Locate the cell with the specified text and output its [X, Y] center coordinate. 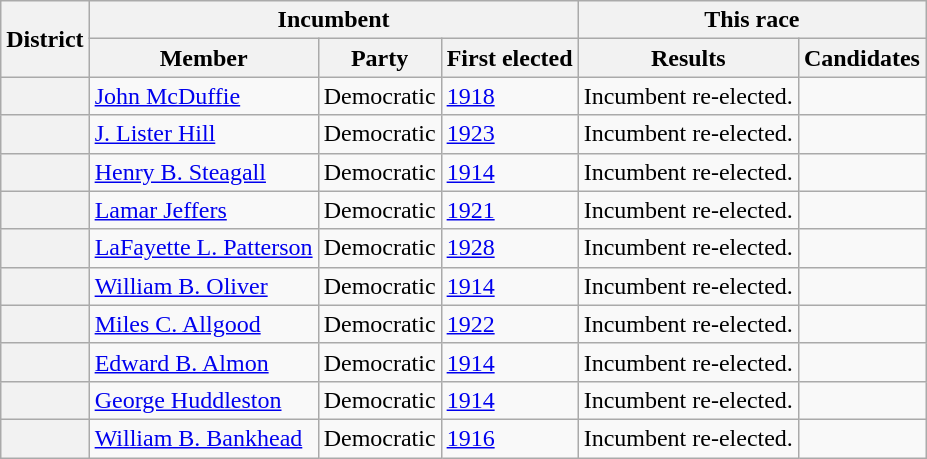
Incumbent [334, 20]
Edward B. Almon [204, 362]
Results [688, 58]
1918 [510, 96]
Member [204, 58]
1923 [510, 134]
LaFayette L. Patterson [204, 248]
John McDuffie [204, 96]
This race [752, 20]
William B. Bankhead [204, 438]
District [45, 39]
George Huddleston [204, 400]
J. Lister Hill [204, 134]
1922 [510, 324]
1916 [510, 438]
1928 [510, 248]
Lamar Jeffers [204, 210]
Party [380, 58]
Candidates [862, 58]
Henry B. Steagall [204, 172]
William B. Oliver [204, 286]
Miles C. Allgood [204, 324]
First elected [510, 58]
1921 [510, 210]
